Provide the (X, Y) coordinate of the cell's center where the given text is located.  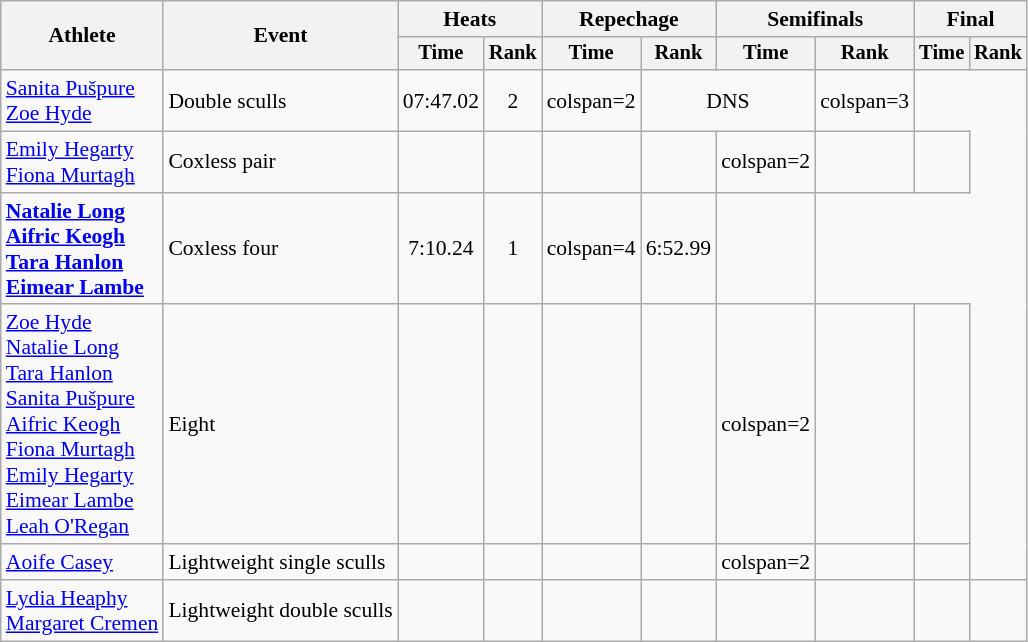
1 (513, 249)
Sanita PušpureZoe Hyde (82, 100)
07:47.02 (441, 100)
Athlete (82, 36)
7:10.24 (441, 249)
Eight (280, 425)
Coxless pair (280, 162)
Heats (470, 19)
Lightweight double sculls (280, 610)
Natalie LongAifric KeoghTara HanlonEimear Lambe (82, 249)
Aoife Casey (82, 562)
Lightweight single sculls (280, 562)
Zoe HydeNatalie LongTara HanlonSanita PušpureAifric KeoghFiona MurtaghEmily HegartyEimear LambeLeah O'Regan (82, 425)
DNS (728, 100)
Semifinals (815, 19)
colspan=4 (592, 249)
Double sculls (280, 100)
Coxless four (280, 249)
Repechage (630, 19)
colspan=3 (864, 100)
Emily HegartyFiona Murtagh (82, 162)
6:52.99 (678, 249)
Lydia HeaphyMargaret Cremen (82, 610)
Event (280, 36)
2 (513, 100)
Final (970, 19)
